Find where the given text appears and provide that cell's center as [X, Y] coordinate. 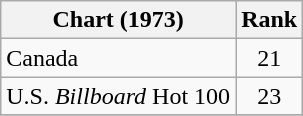
Canada [118, 58]
21 [270, 58]
23 [270, 96]
Rank [270, 20]
U.S. Billboard Hot 100 [118, 96]
Chart (1973) [118, 20]
